Return (X, Y) of the center of cell containing provided text 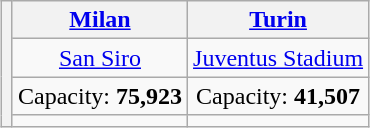
Capacity: 41,507 (278, 96)
Juventus Stadium (278, 58)
Turin (278, 20)
Milan (100, 20)
Capacity: 75,923 (100, 96)
San Siro (100, 58)
